From the cell containing the given text, extract its center point as [X, Y] coordinate. 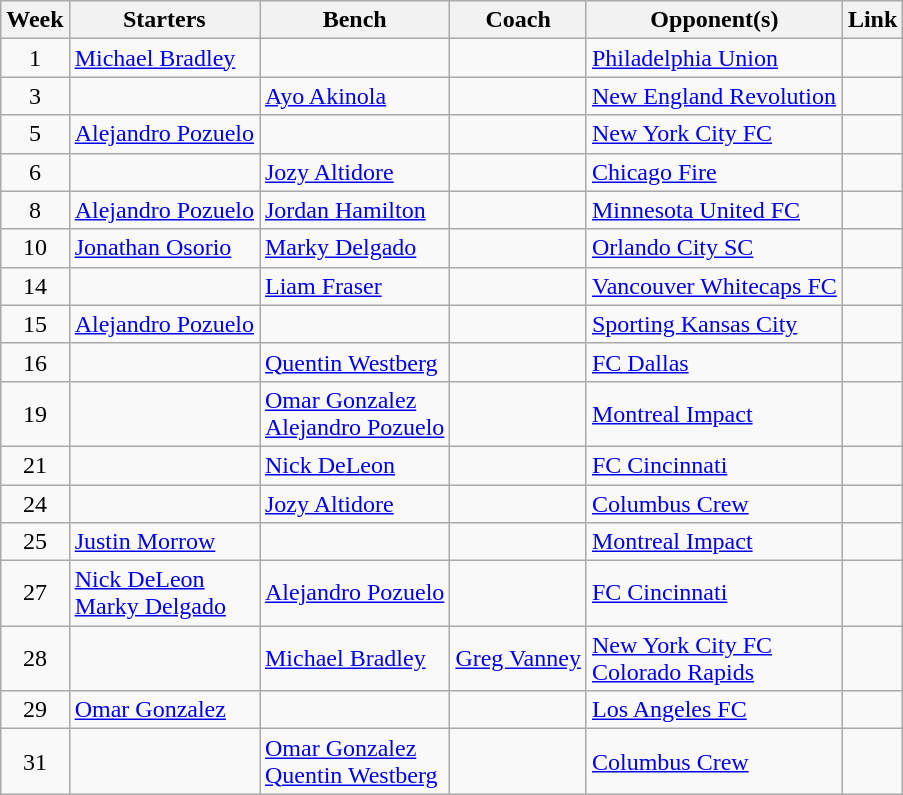
Quentin Westberg [355, 362]
15 [35, 324]
27 [35, 594]
Vancouver Whitecaps FC [714, 286]
Philadelphia Union [714, 58]
Nick DeLeon Marky Delgado [164, 594]
10 [35, 248]
31 [35, 762]
Jordan Hamilton [355, 210]
8 [35, 210]
Justin Morrow [164, 542]
6 [35, 172]
28 [35, 658]
Omar Gonzalez Alejandro Pozuelo [355, 414]
Liam Fraser [355, 286]
Ayo Akinola [355, 96]
Orlando City SC [714, 248]
Chicago Fire [714, 172]
24 [35, 503]
Jonathan Osorio [164, 248]
Los Angeles FC [714, 710]
14 [35, 286]
1 [35, 58]
Link [872, 20]
Nick DeLeon [355, 465]
19 [35, 414]
New York City FCColorado Rapids [714, 658]
Bench [355, 20]
Greg Vanney [518, 658]
Opponent(s) [714, 20]
21 [35, 465]
Starters [164, 20]
25 [35, 542]
3 [35, 96]
Sporting Kansas City [714, 324]
Omar Gonzalez Quentin Westberg [355, 762]
New York City FC [714, 134]
New England Revolution [714, 96]
Coach [518, 20]
Omar Gonzalez [164, 710]
Week [35, 20]
Marky Delgado [355, 248]
FC Dallas [714, 362]
16 [35, 362]
Minnesota United FC [714, 210]
29 [35, 710]
5 [35, 134]
